From the cell containing the given text, extract its center point as (X, Y) coordinate. 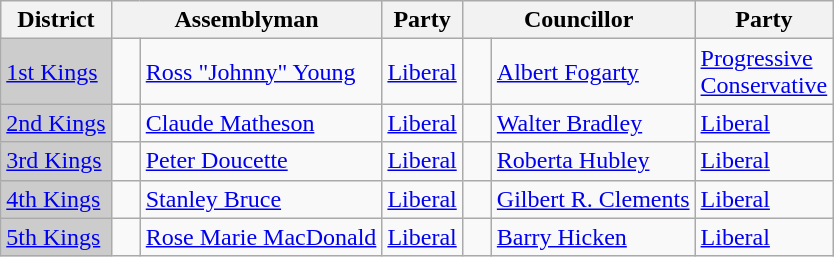
Rose Marie MacDonald (261, 237)
2nd Kings (56, 123)
Stanley Bruce (261, 199)
5th Kings (56, 237)
Albert Fogarty (593, 72)
1st Kings (56, 72)
Gilbert R. Clements (593, 199)
Walter Bradley (593, 123)
Councillor (578, 20)
Assemblyman (246, 20)
Peter Doucette (261, 161)
Claude Matheson (261, 123)
Progressive Conservative (764, 72)
District (56, 20)
Roberta Hubley (593, 161)
4th Kings (56, 199)
Ross "Johnny" Young (261, 72)
Barry Hicken (593, 237)
3rd Kings (56, 161)
